Locate the cell with the specified text and output its (x, y) center coordinate. 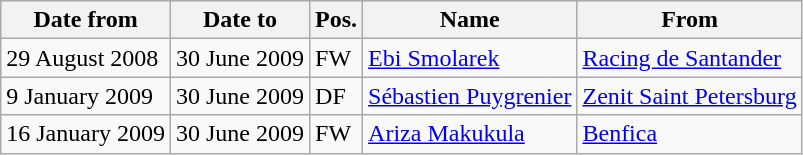
Ariza Makukula (470, 134)
DF (336, 96)
Sébastien Puygrenier (470, 96)
Ebi Smolarek (470, 58)
Date to (240, 20)
Benfica (690, 134)
Zenit Saint Petersburg (690, 96)
Date from (86, 20)
9 January 2009 (86, 96)
From (690, 20)
Name (470, 20)
16 January 2009 (86, 134)
29 August 2008 (86, 58)
Racing de Santander (690, 58)
Pos. (336, 20)
